From the cell containing the given text, extract its center point as (X, Y) coordinate. 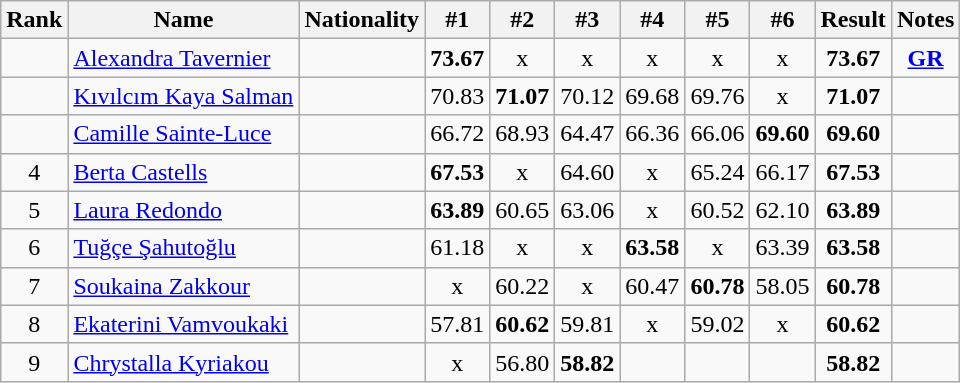
Chrystalla Kyriakou (184, 362)
66.72 (458, 134)
60.52 (718, 210)
#1 (458, 20)
70.12 (588, 96)
65.24 (718, 172)
66.17 (782, 172)
64.47 (588, 134)
69.68 (652, 96)
Alexandra Tavernier (184, 58)
Camille Sainte-Luce (184, 134)
60.65 (522, 210)
66.06 (718, 134)
GR (925, 58)
57.81 (458, 324)
8 (34, 324)
#6 (782, 20)
56.80 (522, 362)
68.93 (522, 134)
64.60 (588, 172)
63.06 (588, 210)
6 (34, 248)
Ekaterini Vamvoukaki (184, 324)
66.36 (652, 134)
Nationality (362, 20)
Berta Castells (184, 172)
7 (34, 286)
59.02 (718, 324)
#3 (588, 20)
Tuğçe Şahutoğlu (184, 248)
60.47 (652, 286)
Laura Redondo (184, 210)
9 (34, 362)
61.18 (458, 248)
59.81 (588, 324)
Notes (925, 20)
58.05 (782, 286)
#2 (522, 20)
Name (184, 20)
60.22 (522, 286)
#4 (652, 20)
#5 (718, 20)
4 (34, 172)
5 (34, 210)
Kıvılcım Kaya Salman (184, 96)
Soukaina Zakkour (184, 286)
70.83 (458, 96)
Result (853, 20)
Rank (34, 20)
62.10 (782, 210)
69.76 (718, 96)
63.39 (782, 248)
